From the cell containing the given text, extract its center point as [X, Y] coordinate. 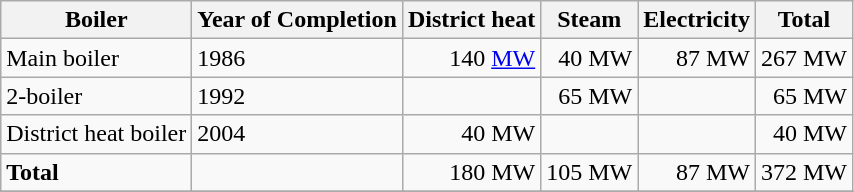
Main boiler [96, 58]
District heat [471, 20]
180 MW [471, 172]
Electricity [697, 20]
2004 [298, 134]
Year of Completion [298, 20]
140 MW [471, 58]
267 MW [804, 58]
District heat boiler [96, 134]
2-boiler [96, 96]
105 MW [590, 172]
1992 [298, 96]
372 MW [804, 172]
1986 [298, 58]
Boiler [96, 20]
Steam [590, 20]
